From the cell containing the given text, extract its center point as [X, Y] coordinate. 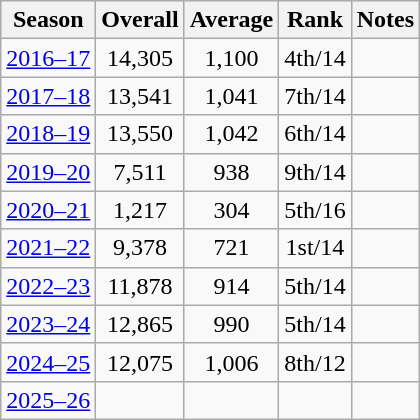
2017–18 [48, 96]
2020–21 [48, 210]
Average [232, 20]
7th/14 [315, 96]
4th/14 [315, 58]
7,511 [140, 172]
721 [232, 248]
9,378 [140, 248]
990 [232, 324]
2024–25 [48, 362]
1,041 [232, 96]
1,100 [232, 58]
12,075 [140, 362]
14,305 [140, 58]
304 [232, 210]
9th/14 [315, 172]
5th/16 [315, 210]
1st/14 [315, 248]
2016–17 [48, 58]
2023–24 [48, 324]
2018–19 [48, 134]
1,217 [140, 210]
13,541 [140, 96]
1,006 [232, 362]
Overall [140, 20]
11,878 [140, 286]
Notes [385, 20]
8th/12 [315, 362]
2021–22 [48, 248]
1,042 [232, 134]
2019–20 [48, 172]
Rank [315, 20]
914 [232, 286]
13,550 [140, 134]
6th/14 [315, 134]
12,865 [140, 324]
2025–26 [48, 400]
Season [48, 20]
2022–23 [48, 286]
938 [232, 172]
